For the text-containing cell, return its midpoint in (X, Y) coordinate format. 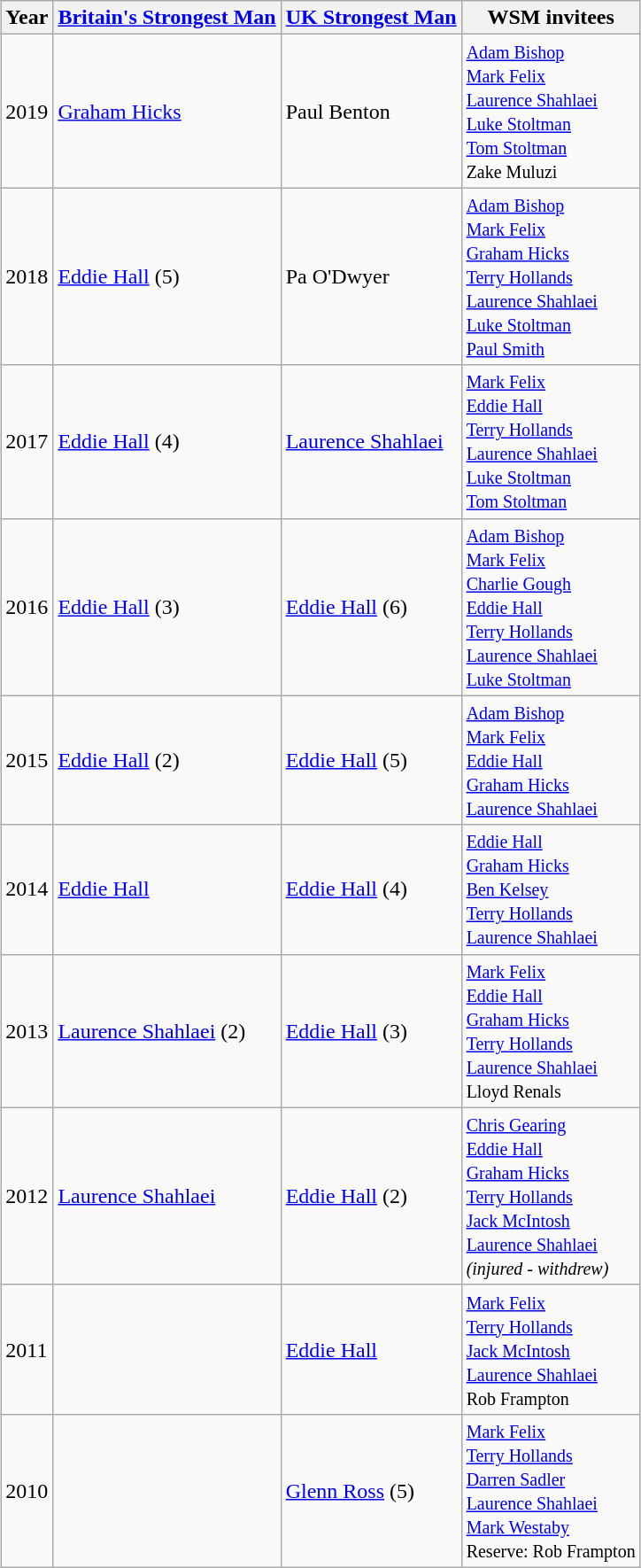
2015 (27, 760)
Graham Hicks (166, 112)
Mark FelixTerry HollandsJack McIntoshLaurence ShahlaeiRob Frampton (551, 1349)
Mark FelixEddie HallTerry HollandsLaurence ShahlaeiLuke StoltmanTom Stoltman (551, 441)
2016 (27, 607)
Adam BishopMark FelixCharlie GoughEddie HallTerry HollandsLaurence ShahlaeiLuke Stoltman (551, 607)
2014 (27, 889)
Eddie HallGraham HicksBen KelseyTerry HollandsLaurence Shahlaei (551, 889)
Adam BishopMark FelixGraham HicksTerry HollandsLaurence ShahlaeiLuke StoltmanPaul Smith (551, 276)
2010 (27, 1490)
Adam BishopMark FelixLaurence ShahlaeiLuke StoltmanTom StoltmanZake Muluzi (551, 112)
Glenn Ross (5) (371, 1490)
Eddie Hall (6) (371, 607)
Year (27, 18)
2012 (27, 1196)
UK Strongest Man (371, 18)
2011 (27, 1349)
Pa O'Dwyer (371, 276)
2019 (27, 112)
2013 (27, 1031)
Mark FelixEddie HallGraham HicksTerry HollandsLaurence ShahlaeiLloyd Renals (551, 1031)
WSM invitees (551, 18)
2017 (27, 441)
Britain's Strongest Man (166, 18)
Adam BishopMark FelixEddie HallGraham HicksLaurence Shahlaei (551, 760)
Chris GearingEddie HallGraham HicksTerry HollandsJack McIntoshLaurence Shahlaei(injured - withdrew) (551, 1196)
Mark FelixTerry HollandsDarren SadlerLaurence ShahlaeiMark WestabyReserve: Rob Frampton (551, 1490)
Paul Benton (371, 112)
2018 (27, 276)
Laurence Shahlaei (2) (166, 1031)
